Capture the cell that displays the provided text and extract its [X, Y] central coordinate. 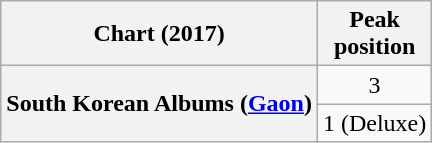
1 (Deluxe) [374, 123]
Peakposition [374, 34]
3 [374, 85]
Chart (2017) [160, 34]
South Korean Albums (Gaon) [160, 104]
